Output the [x, y] coordinate of the center of the cell containing the given text.  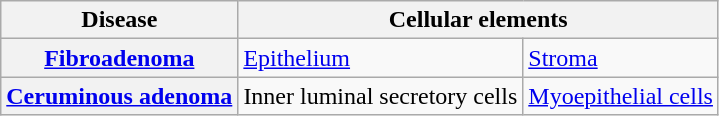
Stroma [621, 58]
Epithelium [380, 58]
Myoepithelial cells [621, 96]
Ceruminous adenoma [120, 96]
Disease [120, 20]
Fibroadenoma [120, 58]
Inner luminal secretory cells [380, 96]
Cellular elements [478, 20]
